Capture the cell that displays the provided text and extract its (X, Y) central coordinate. 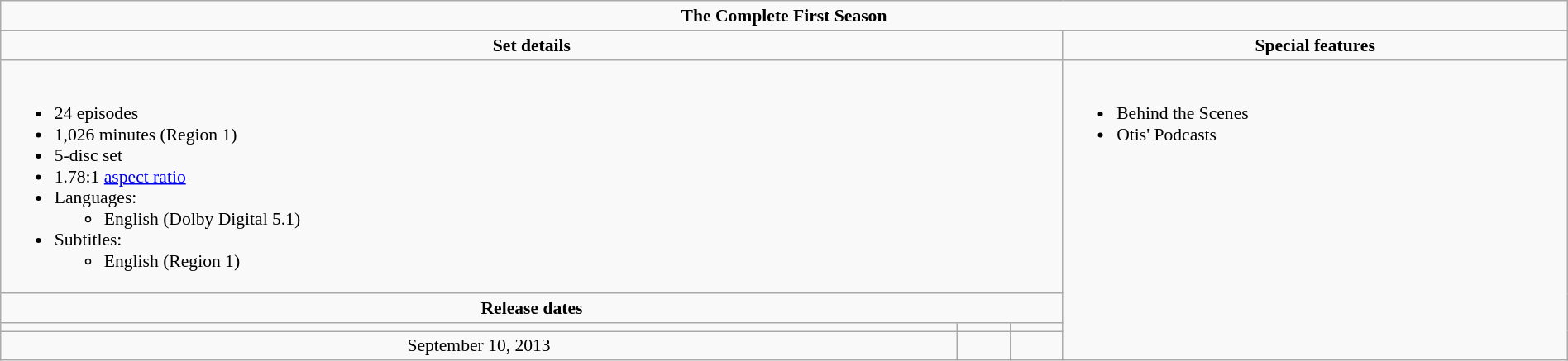
Set details (532, 45)
The Complete First Season (784, 16)
Behind the ScenesOtis' Podcasts (1315, 210)
Release dates (532, 308)
Special features (1315, 45)
24 episodes1,026 minutes (Region 1)5-disc set1.78:1 aspect ratioLanguages:English (Dolby Digital 5.1)Subtitles:English (Region 1) (532, 177)
September 10, 2013 (480, 346)
